Return (X, Y) of the center of cell containing provided text 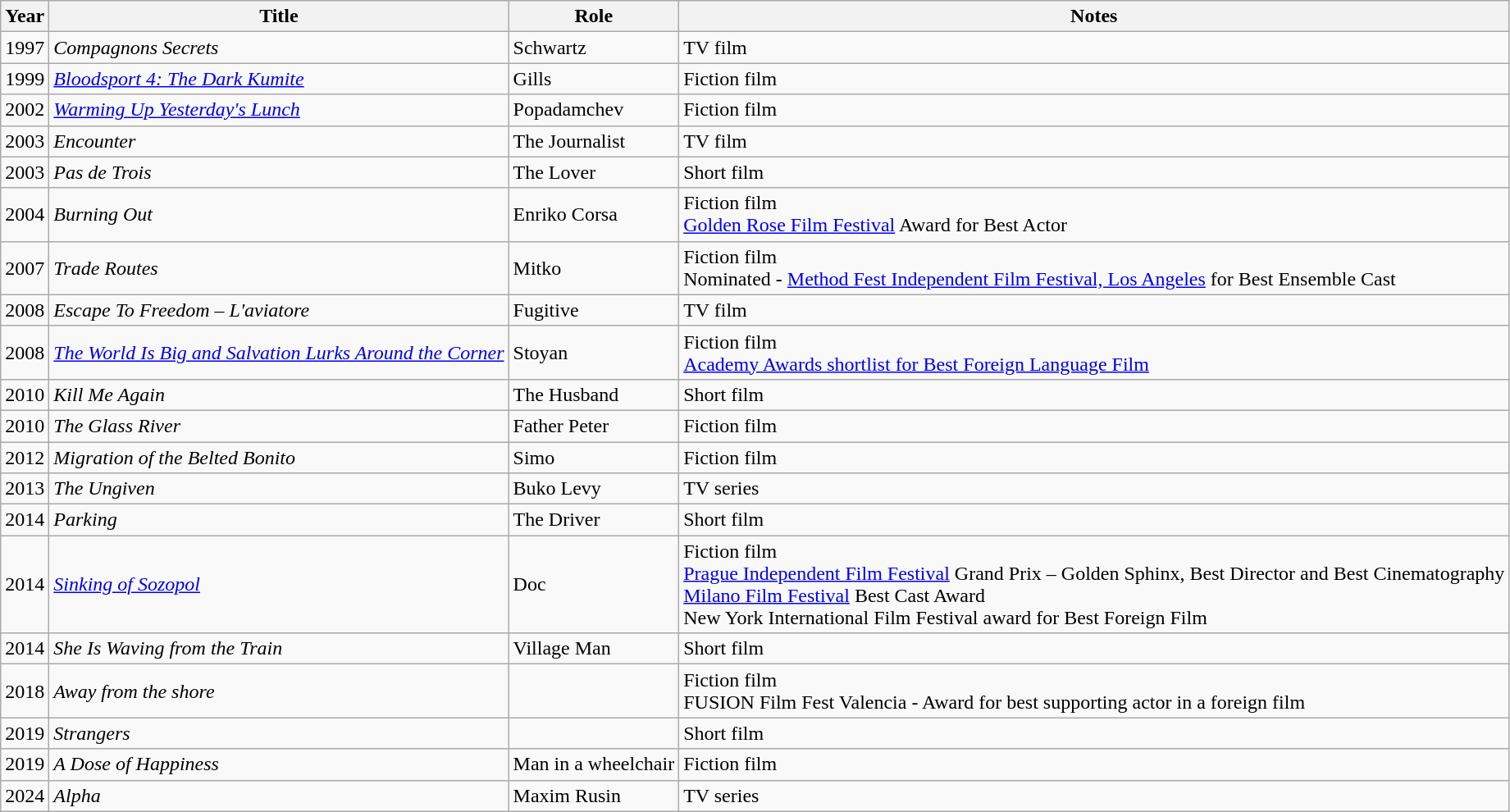
The Glass River (279, 426)
Stoyan (594, 353)
The Driver (594, 520)
A Dose of Happiness (279, 764)
The World Is Big and Salvation Lurks Around the Corner (279, 353)
Compagnons Secrets (279, 48)
Fiction filmAcademy Awards shortlist for Best Foreign Language Film (1094, 353)
2018 (25, 691)
Fiction filmNominated - Method Fest Independent Film Festival, Los Angeles for Best Ensemble Cast (1094, 267)
Fiction filmFUSION Film Fest Valencia - Award for best supporting actor in a foreign film (1094, 691)
Buko Levy (594, 489)
Escape To Freedom – L'aviatore (279, 310)
1997 (25, 48)
The Lover (594, 172)
Gills (594, 79)
Father Peter (594, 426)
2012 (25, 457)
Fugitive (594, 310)
Burning Out (279, 215)
Away from the shore (279, 691)
2024 (25, 796)
Mitko (594, 267)
The Ungiven (279, 489)
Parking (279, 520)
Pas de Trois (279, 172)
Simo (594, 457)
2004 (25, 215)
The Husband (594, 395)
Warming Up Yesterday's Lunch (279, 110)
2002 (25, 110)
Fiction filmGolden Rose Film Festival Award for Best Actor (1094, 215)
2013 (25, 489)
Strangers (279, 733)
Schwartz (594, 48)
Maxim Rusin (594, 796)
Doc (594, 584)
Notes (1094, 16)
Kill Me Again (279, 395)
Sinking of Sozopol (279, 584)
Popadamchev (594, 110)
Trade Routes (279, 267)
The Journalist (594, 141)
She Is Waving from the Train (279, 649)
Village Man (594, 649)
Enriko Corsa (594, 215)
1999 (25, 79)
Bloodsport 4: The Dark Kumite (279, 79)
Encounter (279, 141)
Year (25, 16)
2007 (25, 267)
Title (279, 16)
Man in a wheelchair (594, 764)
Migration of the Belted Bonito (279, 457)
Alpha (279, 796)
Role (594, 16)
